Return [X, Y] of the center of cell containing provided text 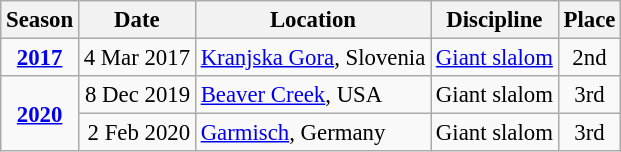
Kranjska Gora, Slovenia [312, 58]
4 Mar 2017 [136, 58]
Date [136, 20]
Place [589, 20]
Discipline [495, 20]
Location [312, 20]
8 Dec 2019 [136, 95]
2020 [40, 114]
Season [40, 20]
Beaver Creek, USA [312, 95]
2 Feb 2020 [136, 133]
Garmisch, Germany [312, 133]
2017 [40, 58]
2nd [589, 58]
